Determine the (X, Y) coordinate at the center of the cell enclosing the given text.  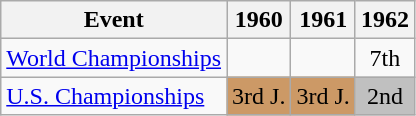
U.S. Championships (114, 96)
2nd (384, 96)
Event (114, 20)
1961 (323, 20)
7th (384, 58)
1960 (259, 20)
1962 (384, 20)
World Championships (114, 58)
